Detect which cell encompasses the target text, then output its [X, Y] center coordinate. 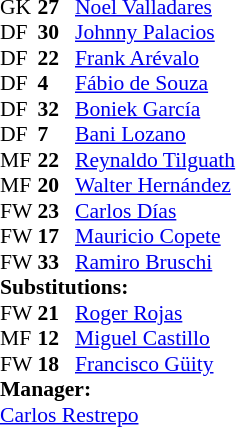
Mauricio Copete [155, 237]
Manager: [118, 389]
Miguel Castillo [155, 339]
33 [57, 262]
20 [57, 185]
Bani Lozano [155, 135]
4 [57, 83]
Carlos Días [155, 211]
21 [57, 313]
Substitutions: [118, 287]
23 [57, 211]
17 [57, 237]
30 [57, 33]
Walter Hernández [155, 185]
7 [57, 135]
Johnny Palacios [155, 33]
Boniek García [155, 109]
Roger Rojas [155, 313]
18 [57, 364]
Ramiro Bruschi [155, 262]
Reynaldo Tilguath [155, 160]
12 [57, 339]
Francisco Güity [155, 364]
Fábio de Souza [155, 83]
32 [57, 109]
Frank Arévalo [155, 58]
